Identify which cell holds the provided text, then report its (X, Y) central coordinate. 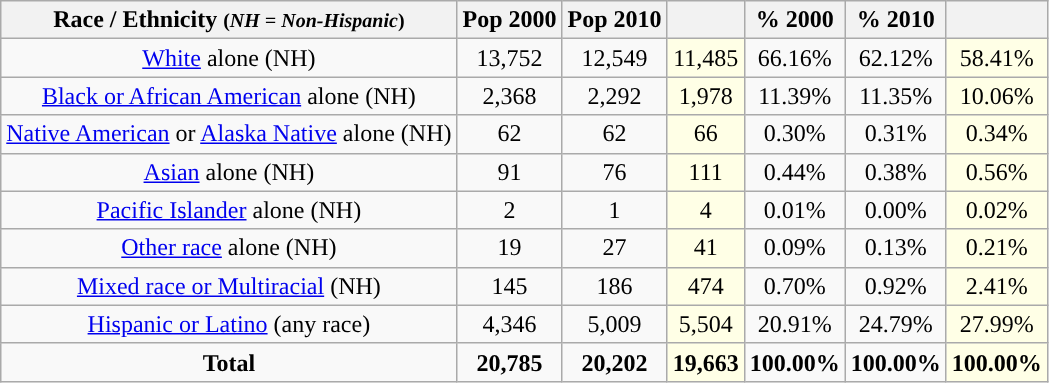
0.34% (996, 134)
5,009 (614, 324)
13,752 (510, 58)
20.91% (794, 324)
186 (614, 286)
Pacific Islander alone (NH) (229, 210)
10.06% (996, 96)
2,292 (614, 96)
0.01% (794, 210)
Black or African American alone (NH) (229, 96)
4,346 (510, 324)
41 (706, 248)
0.70% (794, 286)
2,368 (510, 96)
11.35% (896, 96)
0.09% (794, 248)
5,504 (706, 324)
Total (229, 362)
27.99% (996, 324)
0.44% (794, 172)
Asian alone (NH) (229, 172)
58.41% (996, 58)
Mixed race or Multiracial (NH) (229, 286)
66.16% (794, 58)
20,202 (614, 362)
91 (510, 172)
66 (706, 134)
Native American or Alaska Native alone (NH) (229, 134)
1,978 (706, 96)
2.41% (996, 286)
0.13% (896, 248)
0.92% (896, 286)
0.30% (794, 134)
19 (510, 248)
% 2000 (794, 20)
12,549 (614, 58)
0.02% (996, 210)
Race / Ethnicity (NH = Non-Hispanic) (229, 20)
% 2010 (896, 20)
Hispanic or Latino (any race) (229, 324)
Other race alone (NH) (229, 248)
Pop 2010 (614, 20)
4 (706, 210)
111 (706, 172)
Pop 2000 (510, 20)
11,485 (706, 58)
White alone (NH) (229, 58)
20,785 (510, 362)
474 (706, 286)
1 (614, 210)
0.00% (896, 210)
19,663 (706, 362)
76 (614, 172)
145 (510, 286)
27 (614, 248)
0.31% (896, 134)
0.21% (996, 248)
24.79% (896, 324)
11.39% (794, 96)
62.12% (896, 58)
0.56% (996, 172)
2 (510, 210)
0.38% (896, 172)
